Determine the [X, Y] coordinate at the center of the cell enclosing the given text.  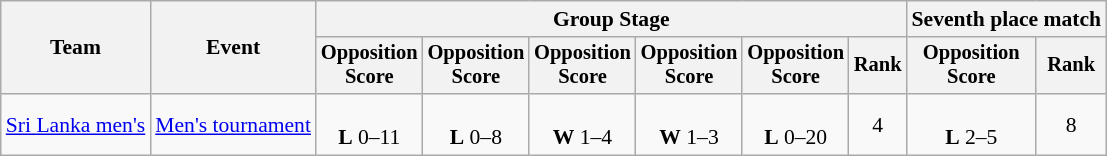
L 0–8 [476, 124]
Event [233, 48]
L 0–11 [370, 124]
4 [878, 124]
Men's tournament [233, 124]
Group Stage [612, 19]
8 [1071, 124]
W 1–3 [690, 124]
Team [76, 48]
W 1–4 [582, 124]
L 0–20 [796, 124]
Seventh place match [1007, 19]
Sri Lanka men's [76, 124]
L 2–5 [972, 124]
